Identify which cell holds the provided text, then report its [x, y] central coordinate. 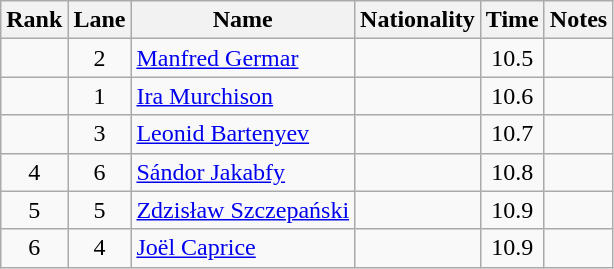
Rank [34, 20]
10.8 [512, 172]
10.6 [512, 96]
Zdzisław Szczepański [243, 210]
Manfred Germar [243, 58]
Joël Caprice [243, 248]
Name [243, 20]
1 [100, 96]
Leonid Bartenyev [243, 134]
2 [100, 58]
Nationality [418, 20]
10.5 [512, 58]
Sándor Jakabfy [243, 172]
Lane [100, 20]
Time [512, 20]
3 [100, 134]
Ira Murchison [243, 96]
Notes [578, 20]
10.7 [512, 134]
